From the cell containing the given text, extract its center point as (x, y) coordinate. 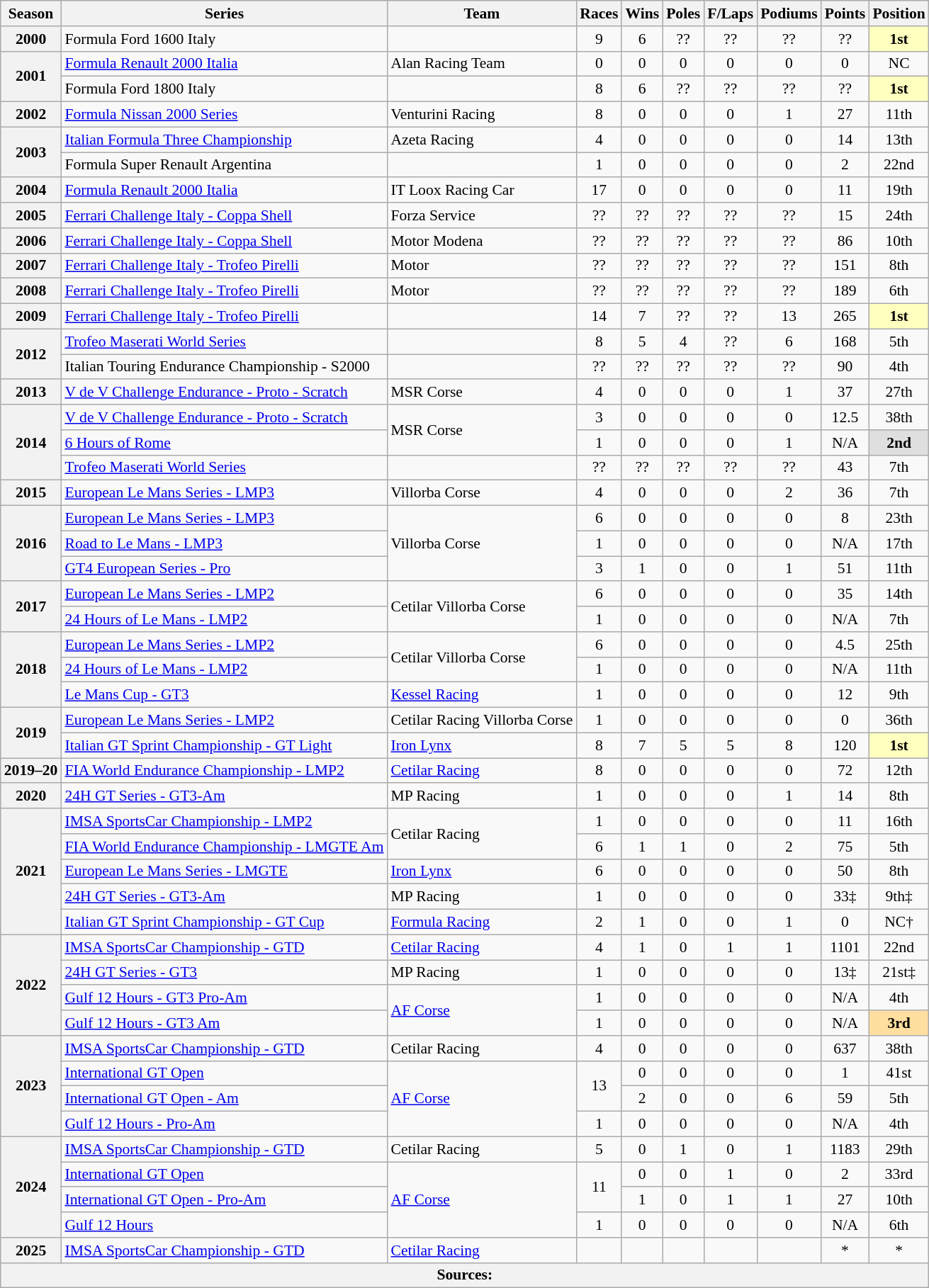
2014 (31, 442)
25th (899, 645)
Team (482, 13)
Forza Service (482, 215)
2006 (31, 241)
Points (845, 13)
2000 (31, 39)
2008 (31, 291)
Gulf 12 Hours (224, 1225)
Wins (642, 13)
2016 (31, 544)
International GT Open - Pro-Am (224, 1200)
2012 (31, 354)
Gulf 12 Hours - GT3 Pro-Am (224, 998)
Motor Modena (482, 241)
F/Laps (730, 13)
17 (599, 191)
2024 (31, 1187)
Gulf 12 Hours - Pro-Am (224, 1124)
Italian GT Sprint Championship - GT Light (224, 745)
36 (845, 493)
41st (899, 1073)
2020 (31, 796)
International GT Open - Am (224, 1099)
Formula Super Renault Argentina (224, 165)
14th (899, 594)
27th (899, 392)
2025 (31, 1250)
16th (899, 821)
FIA World Endurance Championship - LMP2 (224, 771)
151 (845, 266)
35 (845, 594)
NC† (899, 922)
12 (845, 695)
2019 (31, 733)
Alan Racing Team (482, 64)
FIA World Endurance Championship - LMGTE Am (224, 847)
51 (845, 569)
9 (599, 39)
13‡ (845, 973)
21st‡ (899, 973)
24H GT Series - GT3 (224, 973)
3rd (899, 1023)
168 (845, 341)
2023 (31, 1086)
2009 (31, 317)
17th (899, 543)
Azeta Racing (482, 140)
29th (899, 1149)
Poles (683, 13)
Italian Formula Three Championship (224, 140)
Formula Ford 1800 Italy (224, 89)
120 (845, 745)
13th (899, 140)
2022 (31, 985)
2021 (31, 871)
637 (845, 1049)
1183 (845, 1149)
33rd (899, 1175)
Formula Racing (482, 922)
Sources: (465, 1275)
37 (845, 392)
GT4 European Series - Pro (224, 569)
50 (845, 871)
Position (899, 13)
23th (899, 519)
Gulf 12 Hours - GT3 Am (224, 1023)
Cetilar Racing Villorba Corse (482, 721)
189 (845, 291)
43 (845, 468)
Venturini Racing (482, 115)
Le Mans Cup - GT3 (224, 695)
9th (899, 695)
75 (845, 847)
2003 (31, 152)
1101 (845, 947)
12th (899, 771)
Season (31, 13)
2001 (31, 77)
European Le Mans Series - LMGTE (224, 871)
Races (599, 13)
90 (845, 367)
2017 (31, 606)
Podiums (789, 13)
4.5 (845, 645)
Kessel Racing (482, 695)
24th (899, 215)
Road to Le Mans - LMP3 (224, 543)
2015 (31, 493)
2007 (31, 266)
15 (845, 215)
33‡ (845, 897)
2nd (899, 443)
72 (845, 771)
86 (845, 241)
Italian Touring Endurance Championship - S2000 (224, 367)
Italian GT Sprint Championship - GT Cup (224, 922)
36th (899, 721)
2019–20 (31, 771)
Formula Ford 1600 Italy (224, 39)
265 (845, 317)
2005 (31, 215)
Formula Nissan 2000 Series (224, 115)
12.5 (845, 417)
6 Hours of Rome (224, 443)
9th‡ (899, 897)
Series (224, 13)
19th (899, 191)
2004 (31, 191)
2002 (31, 115)
2018 (31, 670)
NC (899, 64)
IMSA SportsCar Championship - LMP2 (224, 821)
59 (845, 1099)
IT Loox Racing Car (482, 191)
2013 (31, 392)
